Extract the (X, Y) coordinate from the center of the cell holding the provided text.  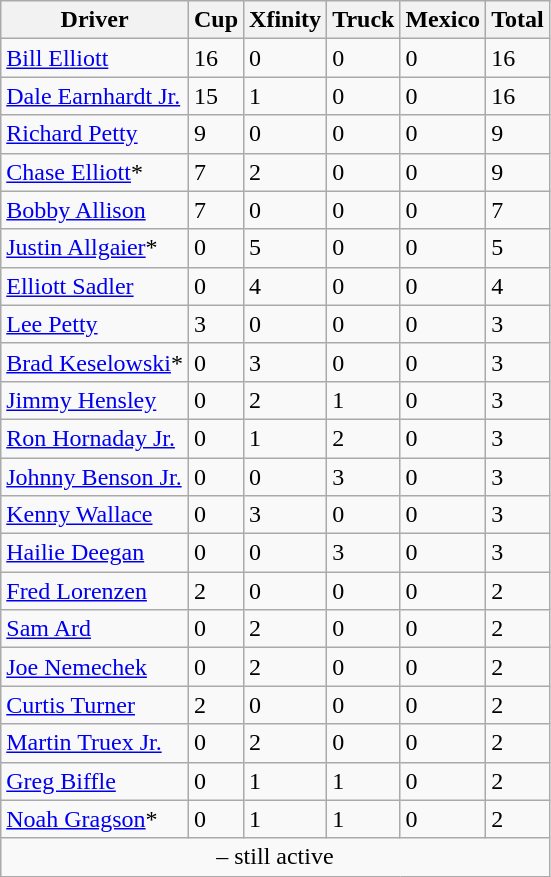
Kenny Wallace (95, 515)
Brad Keselowski* (95, 362)
Noah Gragson* (95, 819)
Mexico (443, 20)
Elliott Sadler (95, 286)
Xfinity (286, 20)
Fred Lorenzen (95, 591)
Curtis Turner (95, 705)
Martin Truex Jr. (95, 743)
Johnny Benson Jr. (95, 477)
Justin Allgaier* (95, 248)
Truck (364, 20)
Joe Nemechek (95, 667)
Hailie Deegan (95, 553)
Dale Earnhardt Jr. (95, 96)
Greg Biffle (95, 781)
Lee Petty (95, 324)
Chase Elliott* (95, 172)
Bobby Allison (95, 210)
15 (216, 96)
Ron Hornaday Jr. (95, 438)
– still active (275, 857)
Jimmy Hensley (95, 400)
Total (518, 20)
Bill Elliott (95, 58)
Cup (216, 20)
Richard Petty (95, 134)
Driver (95, 20)
Sam Ard (95, 629)
